Find where the given text appears and provide that cell's center as (x, y) coordinate. 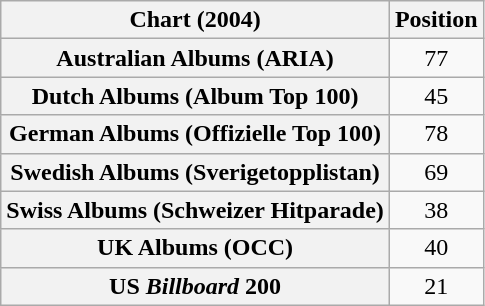
40 (436, 248)
Swedish Albums (Sverigetopplistan) (196, 172)
78 (436, 134)
Swiss Albums (Schweizer Hitparade) (196, 210)
45 (436, 96)
Position (436, 20)
Chart (2004) (196, 20)
77 (436, 58)
69 (436, 172)
Australian Albums (ARIA) (196, 58)
38 (436, 210)
21 (436, 286)
US Billboard 200 (196, 286)
UK Albums (OCC) (196, 248)
Dutch Albums (Album Top 100) (196, 96)
German Albums (Offizielle Top 100) (196, 134)
